Pinpoint the cell where the given text exists, returning its (x, y) midpoint coordinate. 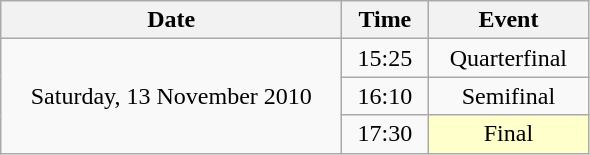
15:25 (385, 58)
Saturday, 13 November 2010 (172, 96)
Event (508, 20)
16:10 (385, 96)
Quarterfinal (508, 58)
Date (172, 20)
17:30 (385, 134)
Semifinal (508, 96)
Final (508, 134)
Time (385, 20)
